Return the (X, Y) coordinate for the center point of the cell that contains the specified text.  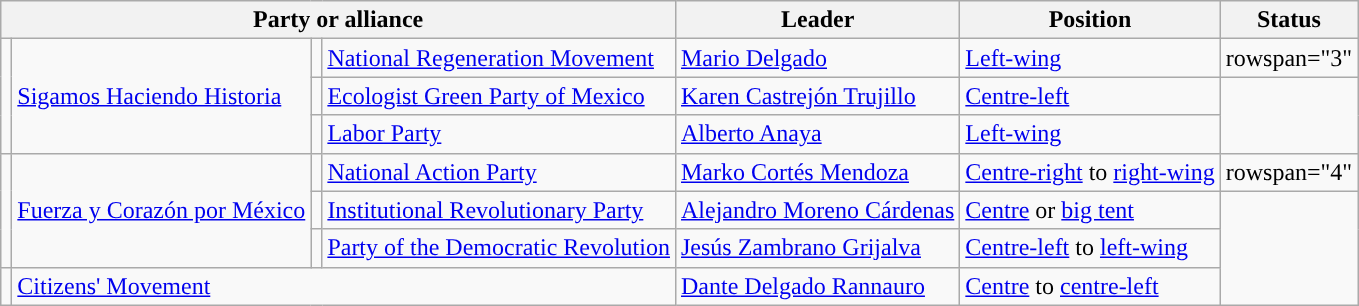
Status (1289, 20)
Centre to centre-left (1090, 286)
National Regeneration Movement (499, 58)
Centre-left to left-wing (1090, 248)
National Action Party (499, 172)
Leader (817, 20)
Position (1090, 20)
Centre-right to right-wing (1090, 172)
Centre-left (1090, 96)
Sigamos Haciendo Historia (162, 96)
Karen Castrejón Trujillo (817, 96)
Mario Delgado (817, 58)
rowspan="3" (1289, 58)
Alejandro Moreno Cárdenas (817, 210)
Party or alliance (338, 20)
Ecologist Green Party of Mexico (499, 96)
Alberto Anaya (817, 134)
Dante Delgado Rannauro (817, 286)
Labor Party (499, 134)
Fuerza y Corazón por México (162, 210)
Marko Cortés Mendoza (817, 172)
Citizens' Movement (344, 286)
rowspan="4" (1289, 172)
Party of the Democratic Revolution (499, 248)
Jesús Zambrano Grijalva (817, 248)
Institutional Revolutionary Party (499, 210)
Centre or big tent (1090, 210)
